From the cell containing the given text, extract its center point as (X, Y) coordinate. 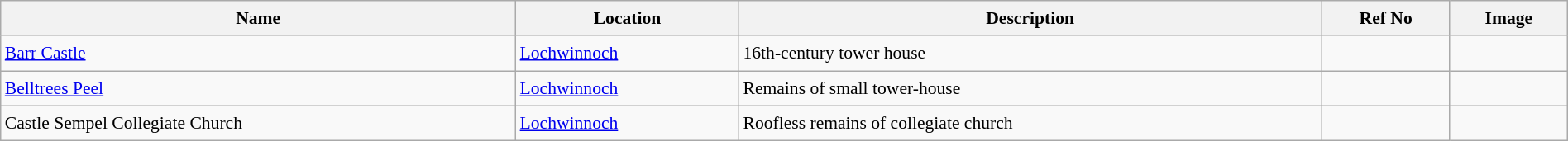
Image (1508, 18)
Ref No (1386, 18)
16th-century tower house (1030, 54)
Barr Castle (258, 54)
Description (1030, 18)
Belltrees Peel (258, 89)
Location (628, 18)
Name (258, 18)
Remains of small tower-house (1030, 89)
